Capture the cell that displays the provided text and extract its (x, y) central coordinate. 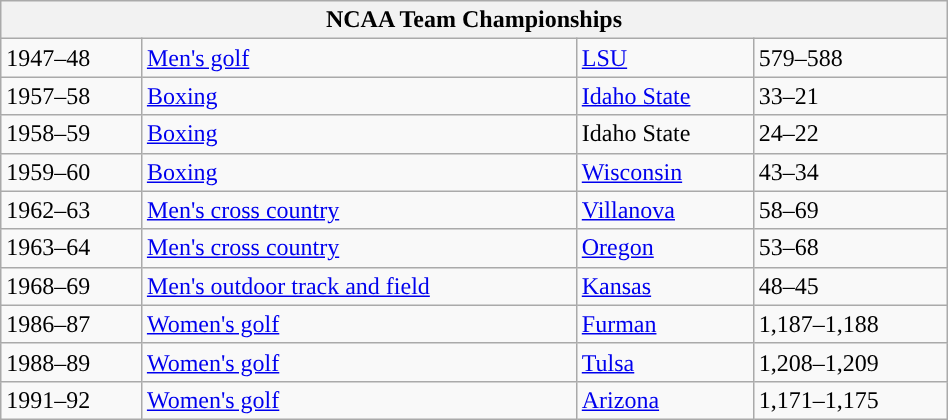
1959–60 (72, 172)
1988–89 (72, 362)
Oregon (664, 248)
53–68 (850, 248)
Men's outdoor track and field (358, 286)
Furman (664, 324)
Tulsa (664, 362)
58–69 (850, 210)
Arizona (664, 400)
1947–48 (72, 58)
1991–92 (72, 400)
Men's golf (358, 58)
1,187–1,188 (850, 324)
1958–59 (72, 134)
Villanova (664, 210)
1968–69 (72, 286)
24–22 (850, 134)
43–34 (850, 172)
NCAA Team Championships (474, 20)
33–21 (850, 96)
LSU (664, 58)
1,171–1,175 (850, 400)
48–45 (850, 286)
1986–87 (72, 324)
Wisconsin (664, 172)
1,208–1,209 (850, 362)
1962–63 (72, 210)
579–588 (850, 58)
Kansas (664, 286)
1963–64 (72, 248)
1957–58 (72, 96)
